Scan for the cell matching the given text and deliver its (x, y) coordinate at center. 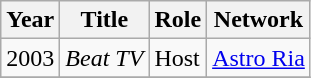
Role (178, 20)
Year (30, 20)
Title (104, 20)
Network (259, 20)
Beat TV (104, 58)
Astro Ria (259, 58)
Host (178, 58)
2003 (30, 58)
